Scan for the cell matching the given text and deliver its (X, Y) coordinate at center. 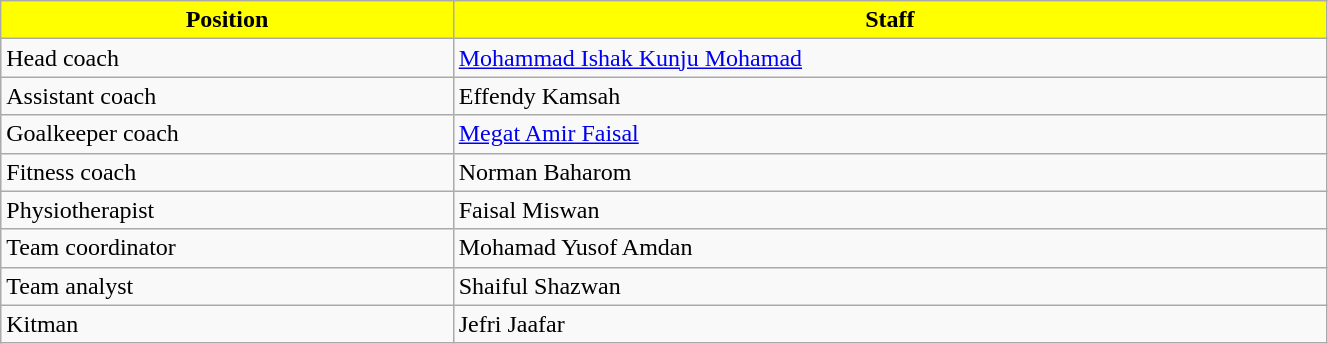
Head coach (227, 58)
Goalkeeper coach (227, 134)
Team analyst (227, 286)
Staff (890, 20)
Assistant coach (227, 96)
Fitness coach (227, 172)
Effendy Kamsah (890, 96)
Megat Amir Faisal (890, 134)
Team coordinator (227, 248)
Physiotherapist (227, 210)
Mohamad Yusof Amdan (890, 248)
Kitman (227, 324)
Jefri Jaafar (890, 324)
Shaiful Shazwan (890, 286)
Mohammad Ishak Kunju Mohamad (890, 58)
Position (227, 20)
Faisal Miswan (890, 210)
Norman Baharom (890, 172)
